Return the [x, y] coordinate for the center point of the cell that contains the specified text.  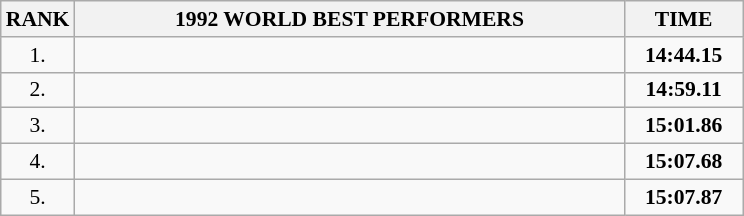
1992 WORLD BEST PERFORMERS [349, 19]
4. [38, 162]
TIME [684, 19]
14:44.15 [684, 55]
14:59.11 [684, 90]
3. [38, 126]
2. [38, 90]
1. [38, 55]
15:07.68 [684, 162]
RANK [38, 19]
5. [38, 197]
15:01.86 [684, 126]
15:07.87 [684, 197]
